Provide the [x, y] coordinate of the cell's center where the given text is located.  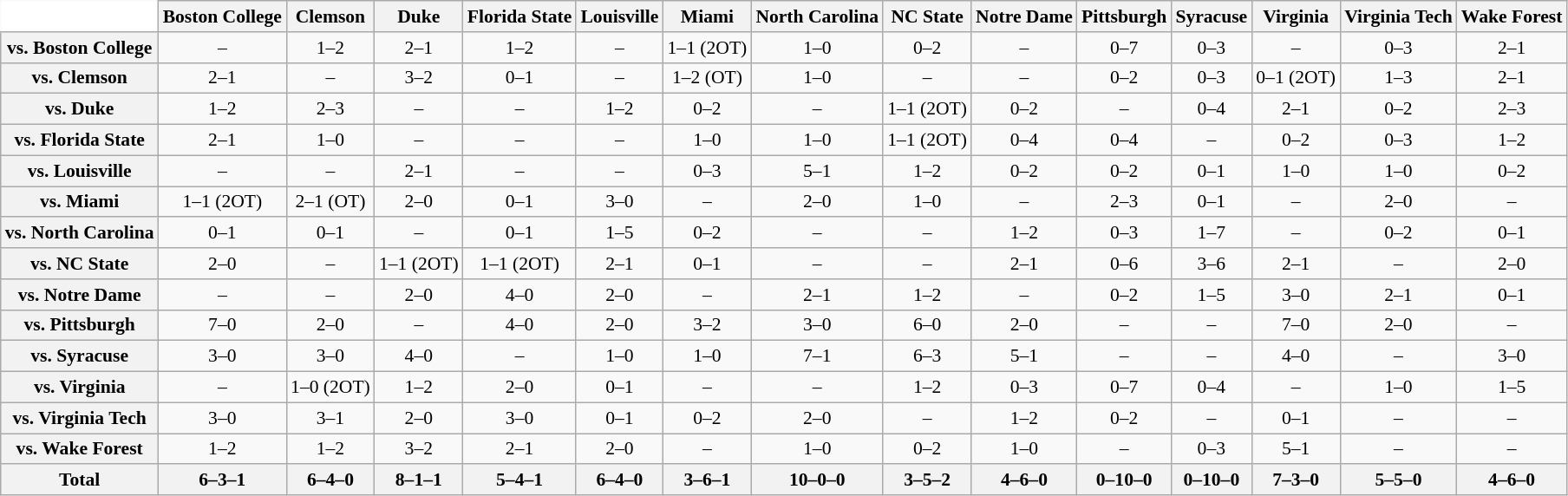
vs. Boston College [80, 48]
vs. Florida State [80, 140]
1–7 [1211, 233]
7–1 [817, 356]
vs. North Carolina [80, 233]
vs. Clemson [80, 78]
5–4–1 [520, 480]
0–1 (2OT) [1296, 78]
6–3 [927, 356]
Total [80, 480]
Clemson [330, 16]
Syracuse [1211, 16]
1–0 (2OT) [330, 388]
3–1 [330, 418]
Florida State [520, 16]
vs. Syracuse [80, 356]
3–6–1 [707, 480]
vs. Virginia Tech [80, 418]
2–1 (OT) [330, 202]
Boston College [222, 16]
Pittsburgh [1124, 16]
vs. Pittsburgh [80, 325]
vs. Notre Dame [80, 295]
3–6 [1211, 264]
North Carolina [817, 16]
10–0–0 [817, 480]
vs. Duke [80, 109]
Miami [707, 16]
NC State [927, 16]
6–3–1 [222, 480]
Virginia Tech [1398, 16]
5–5–0 [1398, 480]
Louisville [619, 16]
Virginia [1296, 16]
6–0 [927, 325]
3–5–2 [927, 480]
7–3–0 [1296, 480]
1–2 (OT) [707, 78]
Duke [419, 16]
0–6 [1124, 264]
1–3 [1398, 78]
Wake Forest [1512, 16]
vs. Louisville [80, 171]
8–1–1 [419, 480]
vs. NC State [80, 264]
vs. Miami [80, 202]
vs. Wake Forest [80, 449]
Notre Dame [1024, 16]
vs. Virginia [80, 388]
